Pinpoint the cell where the given text exists, returning its (x, y) midpoint coordinate. 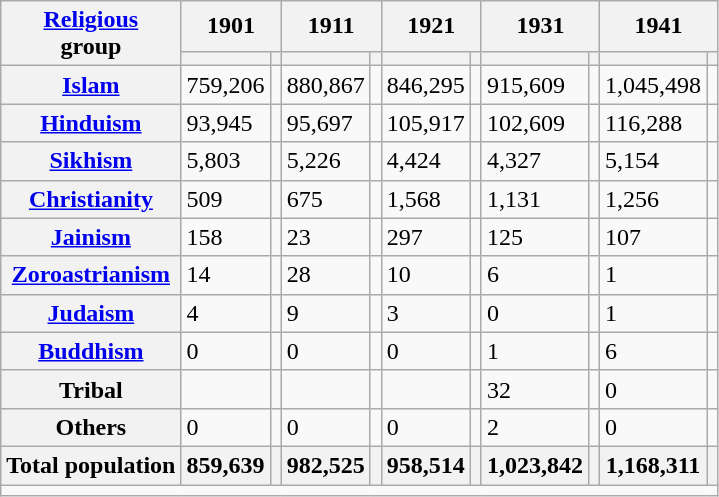
Hinduism (91, 123)
5,154 (654, 161)
1931 (540, 26)
Islam (91, 85)
105,917 (426, 123)
Judaism (91, 313)
3 (426, 313)
509 (226, 199)
1,045,498 (654, 85)
4 (226, 313)
10 (426, 275)
1941 (659, 26)
5,803 (226, 161)
1,168,311 (654, 465)
14 (226, 275)
880,867 (326, 85)
982,525 (326, 465)
Sikhism (91, 161)
297 (426, 237)
2 (534, 427)
Total population (91, 465)
1,023,842 (534, 465)
675 (326, 199)
5,226 (326, 161)
95,697 (326, 123)
32 (534, 389)
1901 (231, 26)
1,256 (654, 199)
Jainism (91, 237)
28 (326, 275)
125 (534, 237)
1921 (431, 26)
1911 (331, 26)
93,945 (226, 123)
4,424 (426, 161)
158 (226, 237)
915,609 (534, 85)
1,131 (534, 199)
107 (654, 237)
846,295 (426, 85)
23 (326, 237)
Zoroastrianism (91, 275)
Tribal (91, 389)
1,568 (426, 199)
116,288 (654, 123)
Others (91, 427)
4,327 (534, 161)
102,609 (534, 123)
9 (326, 313)
Buddhism (91, 351)
859,639 (226, 465)
Religiousgroup (91, 34)
759,206 (226, 85)
Christianity (91, 199)
958,514 (426, 465)
